Provide the [X, Y] coordinate of the cell's center where the given text is located.  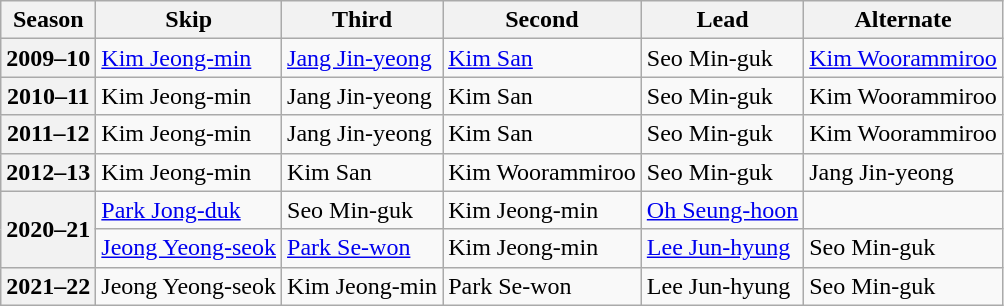
2021–22 [48, 286]
2009–10 [48, 58]
Alternate [904, 20]
Oh Seung-hoon [722, 210]
Third [362, 20]
Lead [722, 20]
Season [48, 20]
2020–21 [48, 229]
Second [542, 20]
Park Jong-duk [189, 210]
2012–13 [48, 172]
2010–11 [48, 96]
Skip [189, 20]
2011–12 [48, 134]
